Locate the cell with the specified text and output its [x, y] center coordinate. 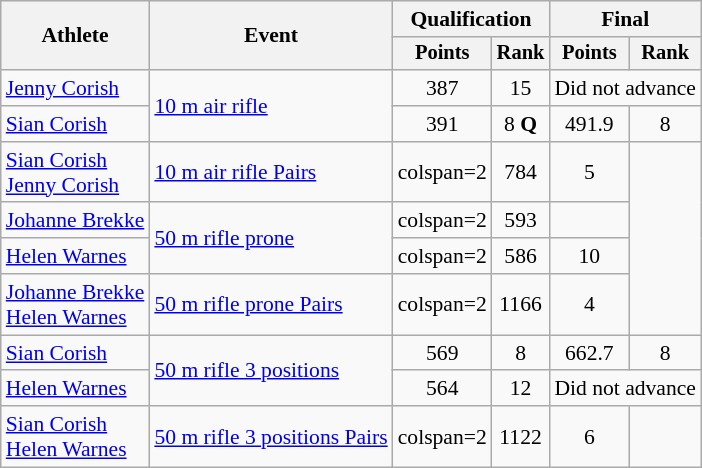
4 [589, 304]
569 [442, 353]
1122 [521, 436]
Johanne BrekkeHelen Warnes [76, 304]
784 [521, 172]
Johanne Brekke [76, 221]
6 [589, 436]
387 [442, 88]
Qualification [472, 19]
8 Q [521, 124]
Athlete [76, 36]
593 [521, 221]
50 m rifle 3 positions [270, 370]
10 m air rifle Pairs [270, 172]
391 [442, 124]
10 m air rifle [270, 106]
12 [521, 389]
50 m rifle prone Pairs [270, 304]
564 [442, 389]
5 [589, 172]
586 [521, 256]
50 m rifle 3 positions Pairs [270, 436]
1166 [521, 304]
Sian CorishJenny Corish [76, 172]
50 m rifle prone [270, 238]
491.9 [589, 124]
662.7 [589, 353]
Final [625, 19]
Sian CorishHelen Warnes [76, 436]
10 [589, 256]
Event [270, 36]
Jenny Corish [76, 88]
15 [521, 88]
